For the text-containing cell, return its midpoint in [X, Y] coordinate format. 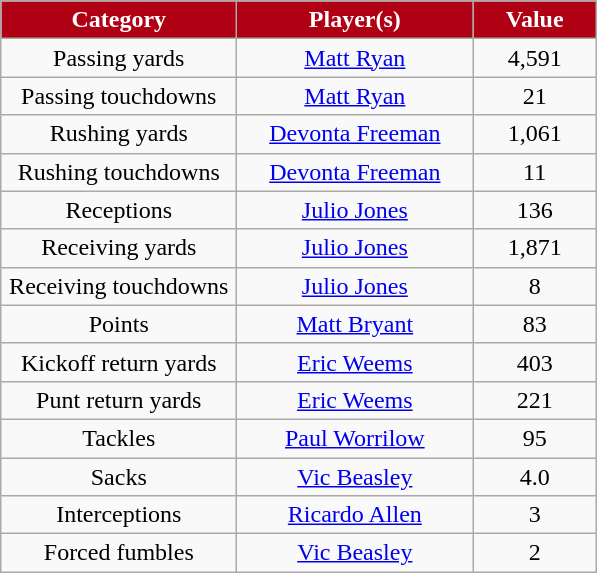
Receiving touchdowns [119, 286]
Forced fumbles [119, 553]
Tackles [119, 438]
Points [119, 324]
Passing touchdowns [119, 96]
Category [119, 20]
403 [535, 362]
Player(s) [355, 20]
95 [535, 438]
1,061 [535, 134]
4.0 [535, 477]
Receptions [119, 210]
2 [535, 553]
3 [535, 515]
Paul Worrilow [355, 438]
Receiving yards [119, 248]
Passing yards [119, 58]
Kickoff return yards [119, 362]
1,871 [535, 248]
136 [535, 210]
21 [535, 96]
4,591 [535, 58]
Sacks [119, 477]
83 [535, 324]
Value [535, 20]
8 [535, 286]
221 [535, 400]
11 [535, 172]
Punt return yards [119, 400]
Rushing yards [119, 134]
Matt Bryant [355, 324]
Rushing touchdowns [119, 172]
Interceptions [119, 515]
Ricardo Allen [355, 515]
